Search for the cell housing the specified text and yield its (X, Y) center coordinate. 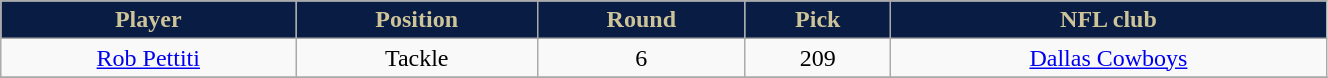
6 (642, 58)
Dallas Cowboys (1108, 58)
209 (818, 58)
Rob Pettiti (148, 58)
Tackle (417, 58)
NFL club (1108, 20)
Player (148, 20)
Position (417, 20)
Round (642, 20)
Pick (818, 20)
